Locate the cell with the specified text and output its [X, Y] center coordinate. 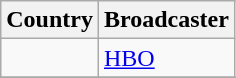
Broadcaster [166, 20]
HBO [166, 58]
Country [50, 20]
